Extract the [X, Y] coordinate from the center of the cell holding the provided text.  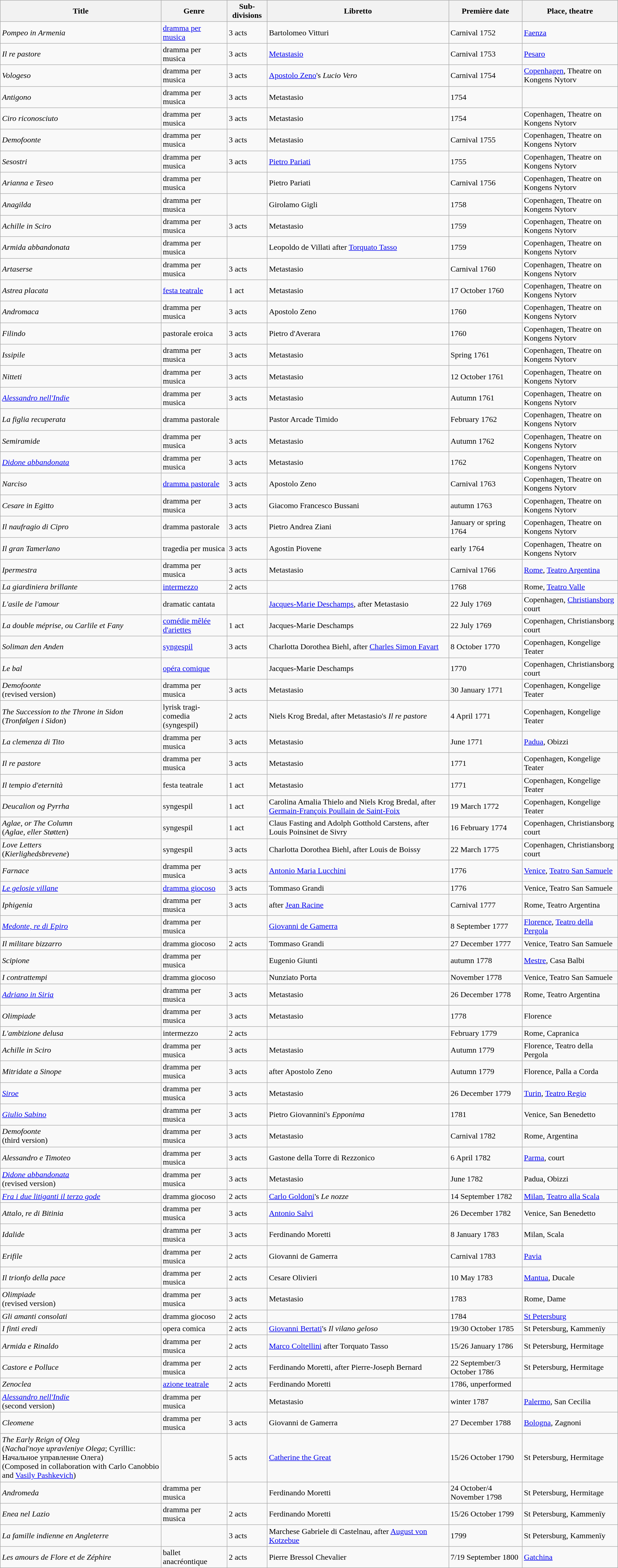
Rome, Argentina [570, 1136]
Gli amanti consolati [81, 1316]
Autumn 1761 [485, 398]
Carnival 1777 [485, 905]
Jacques-Marie Deschamps, after Metastasio [358, 604]
Bartolomeo Vitturi [358, 32]
Enea nel Lazio [81, 1514]
Rome, Capranica [570, 1033]
Le bal [81, 669]
Il naufragio di Cipro [81, 527]
after Jean Racine [358, 905]
Iphigenia [81, 905]
Turin, Teatro Regio [570, 1093]
Gastone della Torre di Rezzonico [358, 1158]
Il trionfo della pace [81, 1278]
Ipermestra [81, 570]
pastorale eroica [194, 334]
Demofoonte(revised version) [81, 690]
12 October 1761 [485, 377]
8 January 1783 [485, 1234]
La giardiniera brillante [81, 587]
Carnival 1766 [485, 570]
Antonio Salvi [358, 1213]
Leopoldo de Villati after Torquato Tasso [358, 247]
Arianna e Teseo [81, 183]
Milan, Teatro alla Scala [570, 1196]
16 February 1774 [485, 828]
Marchese Gabriele di Castelnau, after August von Kotzebue [358, 1536]
15/26 January 1786 [485, 1346]
Carnival 1782 [485, 1136]
Artaserse [81, 269]
Bologna, Zagnoni [570, 1423]
Sesostri [81, 161]
Didone abbandonata [81, 463]
Rome, Dame [570, 1299]
Pietro Andrea Ziani [358, 527]
Rome, Teatro Valle [570, 587]
Première date [485, 11]
Adriano in Siria [81, 994]
Girolamo Gigli [358, 204]
Niels Krog Bredal, after Metastasio's Il re pastore [358, 716]
Alessandro nell'Indie [81, 398]
Carnival 1760 [485, 269]
La clemenza di Tito [81, 742]
15/26 October 1799 [485, 1514]
Love Letters(Kierlighedsbrevene) [81, 849]
autumn 1778 [485, 961]
Claus Fasting and Adolph Gotthold Carstens, after Louis Poinsinet de Sivry [358, 828]
Demofoonte(third version) [81, 1136]
Charlotta Dorothea Biehl, after Louis de Boissy [358, 849]
Filindo [81, 334]
Il gran Tamerlano [81, 548]
tragedia per musica [194, 548]
Mitridate a Sinope [81, 1072]
Nitteti [81, 377]
Armida e Rinaldo [81, 1346]
1781 [485, 1115]
Carnival 1763 [485, 484]
Giovanni Bertati's Il vilano geloso [358, 1329]
8 October 1770 [485, 647]
Gatchina [570, 1557]
Astrea placata [81, 291]
22 March 1775 [485, 849]
Castore e Polluce [81, 1367]
Il tempio d'eternità [81, 785]
Demofoonte [81, 140]
Vologeso [81, 75]
1778 [485, 1016]
Autumn 1762 [485, 441]
Giacomo Francesco Bussani [358, 505]
La double méprise, ou Carlile et Fany [81, 626]
St Petersburg [570, 1316]
14 September 1782 [485, 1196]
Genre [194, 11]
Carnival 1756 [485, 183]
24 October/4 November 1798 [485, 1493]
June 1782 [485, 1179]
Antigono [81, 97]
1762 [485, 463]
Eugenio Giunti [358, 961]
The Succession to the Throne in Sidon(Tronfølgen i Sidon) [81, 716]
February 1779 [485, 1033]
Pietro d'Averara [358, 334]
L'asile de l'amour [81, 604]
Fra i due litiganti il terzo gode [81, 1196]
Olimpiade [81, 1016]
1799 [485, 1536]
15/26 October 1790 [485, 1458]
Catherine the Great [358, 1458]
Spring 1761 [485, 355]
Cesare Olivieri [358, 1278]
Soliman den Anden [81, 647]
26 December 1778 [485, 994]
comédie mêlée d'ariettes [194, 626]
Attalo, re di Bitinia [81, 1213]
Scipione [81, 961]
Semiramide [81, 441]
Florence, Palla a Corda [570, 1072]
5 acts [247, 1458]
19 March 1772 [485, 806]
8 September 1777 [485, 926]
Idalide [81, 1234]
17 October 1760 [485, 291]
Didone abbandonata(revised version) [81, 1179]
Title [81, 11]
Cleomene [81, 1423]
Les amours de Flore et de Zéphire [81, 1557]
Place, theatre [570, 11]
27 December 1777 [485, 943]
Marco Coltellini after Torquato Tasso [358, 1346]
Cesare in Egitto [81, 505]
1770 [485, 669]
Siroe [81, 1093]
Pierre Bressol Chevalier [358, 1557]
Pompeo in Armenia [81, 32]
I finti eredi [81, 1329]
autumn 1763 [485, 505]
Carnival 1755 [485, 140]
Palermo, San Cecilia [570, 1401]
Il militare bizzarro [81, 943]
6 April 1782 [485, 1158]
Nunziato Porta [358, 978]
Carnival 1783 [485, 1256]
Pavia [570, 1256]
27 December 1788 [485, 1423]
Antonio Maria Lucchini [358, 871]
Ferdinando Moretti, after Pierre-Joseph Bernard [358, 1367]
January or spring 1764 [485, 527]
La figlia recuperata [81, 420]
Carlo Goldoni's Le nozze [358, 1196]
Apostolo Zeno's Lucio Vero [358, 75]
February 1762 [485, 420]
Le gelosie villane [81, 888]
Farnace [81, 871]
Andromaca [81, 312]
winter 1787 [485, 1401]
1755 [485, 161]
Ciro riconosciuto [81, 118]
Erifile [81, 1256]
Olimpiade(revised version) [81, 1299]
Agostin Piovene [358, 548]
Anagilda [81, 204]
19/30 October 1785 [485, 1329]
Charlotta Dorothea Biehl, after Charles Simon Favart [358, 647]
Mestre, Casa Balbi [570, 961]
26 December 1779 [485, 1093]
Faenza [570, 32]
Carolina Amalia Thielo and Niels Krog Bredal, after Germain-François Poullain de Saint-Foix [358, 806]
Zenoclea [81, 1384]
Carnival 1752 [485, 32]
30 January 1771 [485, 690]
1784 [485, 1316]
opéra comique [194, 669]
dramatic cantata [194, 604]
Florence [570, 1016]
7/19 September 1800 [485, 1557]
22 September/3 October 1786 [485, 1367]
Narciso [81, 484]
Libretto [358, 11]
4 April 1771 [485, 716]
after Apostolo Zeno [358, 1072]
azione teatrale [194, 1384]
Alessandro e Timoteo [81, 1158]
Parma, court [570, 1158]
lyrisk tragi-comedia(syngespil) [194, 716]
opera comica [194, 1329]
Pastor Arcade Timido [358, 420]
Deucalion og Pyrrha [81, 806]
Medonte, re di Epiro [81, 926]
Giulio Sabino [81, 1115]
Pietro Giovannini's Epponima [358, 1115]
L'ambizione delusa [81, 1033]
10 May 1783 [485, 1278]
La famille indienne en Angleterre [81, 1536]
Mantua, Ducale [570, 1278]
Andromeda [81, 1493]
Alessandro nell'Indie(second version) [81, 1401]
early 1764 [485, 548]
Pesaro [570, 54]
26 December 1782 [485, 1213]
Carnival 1754 [485, 75]
1758 [485, 204]
Issipile [81, 355]
Aglae, or The Column(Aglae, eller Støtten) [81, 828]
1786, unperformed [485, 1384]
Carnival 1753 [485, 54]
1768 [485, 587]
Milan, Scala [570, 1234]
I contrattempi [81, 978]
ballet anacréontique [194, 1557]
Armida abbandonata [81, 247]
Sub­divisions [247, 11]
1783 [485, 1299]
November 1778 [485, 978]
June 1771 [485, 742]
